Capture the cell that displays the provided text and extract its [X, Y] central coordinate. 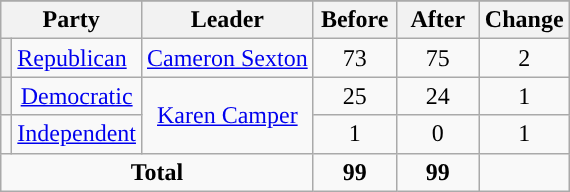
Total [157, 172]
0 [438, 134]
Cameron Sexton [227, 58]
2 [524, 58]
73 [354, 58]
Party [72, 20]
Change [524, 20]
After [438, 20]
Democratic [77, 96]
Independent [77, 134]
24 [438, 96]
25 [354, 96]
Leader [227, 20]
Before [354, 20]
Karen Camper [227, 115]
75 [438, 58]
Republican [77, 58]
